For the text-containing cell, return its midpoint in [X, Y] coordinate format. 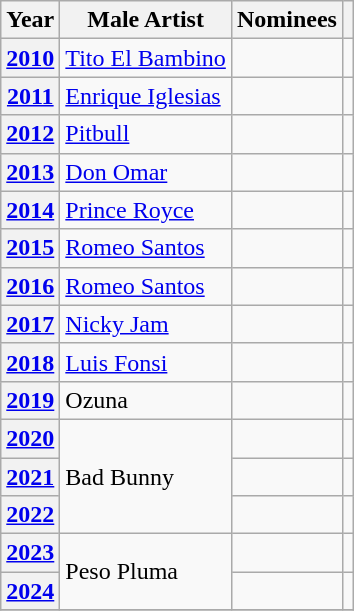
2012 [30, 134]
2013 [30, 172]
2015 [30, 248]
Male Artist [146, 20]
Ozuna [146, 400]
Tito El Bambino [146, 58]
2024 [30, 591]
2021 [30, 477]
2020 [30, 438]
2014 [30, 210]
2023 [30, 553]
Pitbull [146, 134]
Peso Pluma [146, 572]
Prince Royce [146, 210]
Nominees [286, 20]
Luis Fonsi [146, 362]
2019 [30, 400]
Bad Bunny [146, 476]
2011 [30, 96]
2018 [30, 362]
Nicky Jam [146, 324]
Don Omar [146, 172]
2010 [30, 58]
2017 [30, 324]
Year [30, 20]
2016 [30, 286]
2022 [30, 515]
Enrique Iglesias [146, 96]
